Output the [x, y] coordinate of the center of the cell containing the given text.  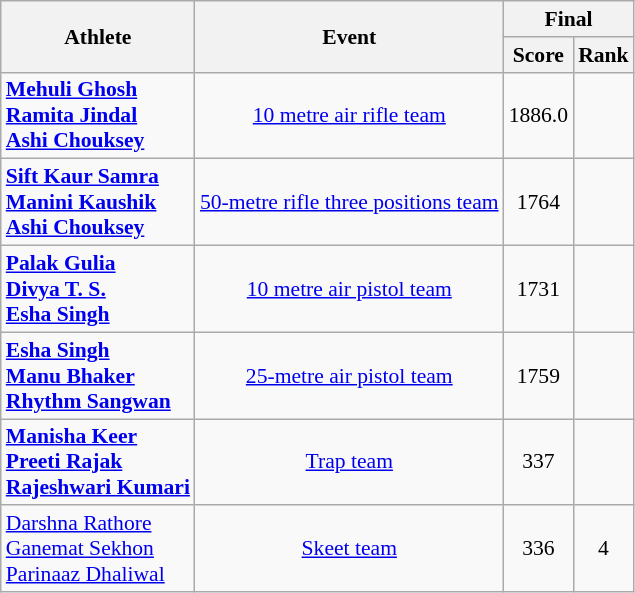
Rank [604, 55]
Trap team [350, 462]
4 [604, 550]
Palak GuliaDivya T. S.Esha Singh [98, 290]
Darshna RathoreGanemat SekhonParinaaz Dhaliwal [98, 550]
Final [569, 19]
Skeet team [350, 550]
10 metre air pistol team [350, 290]
1886.0 [538, 116]
337 [538, 462]
1731 [538, 290]
1759 [538, 376]
Event [350, 36]
Score [538, 55]
Mehuli GhoshRamita JindalAshi Chouksey [98, 116]
25-metre air pistol team [350, 376]
Esha SinghManu BhakerRhythm Sangwan [98, 376]
1764 [538, 202]
50-metre rifle three positions team [350, 202]
10 metre air rifle team [350, 116]
336 [538, 550]
Manisha KeerPreeti RajakRajeshwari Kumari [98, 462]
Athlete [98, 36]
Sift Kaur SamraManini KaushikAshi Chouksey [98, 202]
